From the cell containing the given text, extract its center point as (X, Y) coordinate. 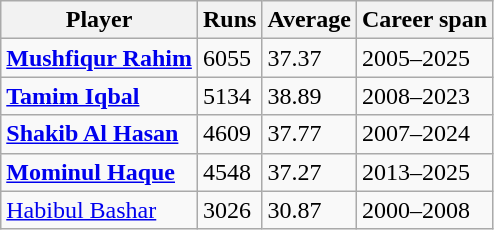
4609 (229, 134)
3026 (229, 210)
2005–2025 (424, 58)
4548 (229, 172)
Average (310, 20)
5134 (229, 96)
Shakib Al Hasan (100, 134)
37.27 (310, 172)
37.77 (310, 134)
2013–2025 (424, 172)
2007–2024 (424, 134)
2000–2008 (424, 210)
Runs (229, 20)
30.87 (310, 210)
Mushfiqur Rahim (100, 58)
37.37 (310, 58)
Career span (424, 20)
6055 (229, 58)
Habibul Bashar (100, 210)
Player (100, 20)
Mominul Haque (100, 172)
2008–2023 (424, 96)
38.89 (310, 96)
Tamim Iqbal (100, 96)
